For the text-containing cell, return its midpoint in [X, Y] coordinate format. 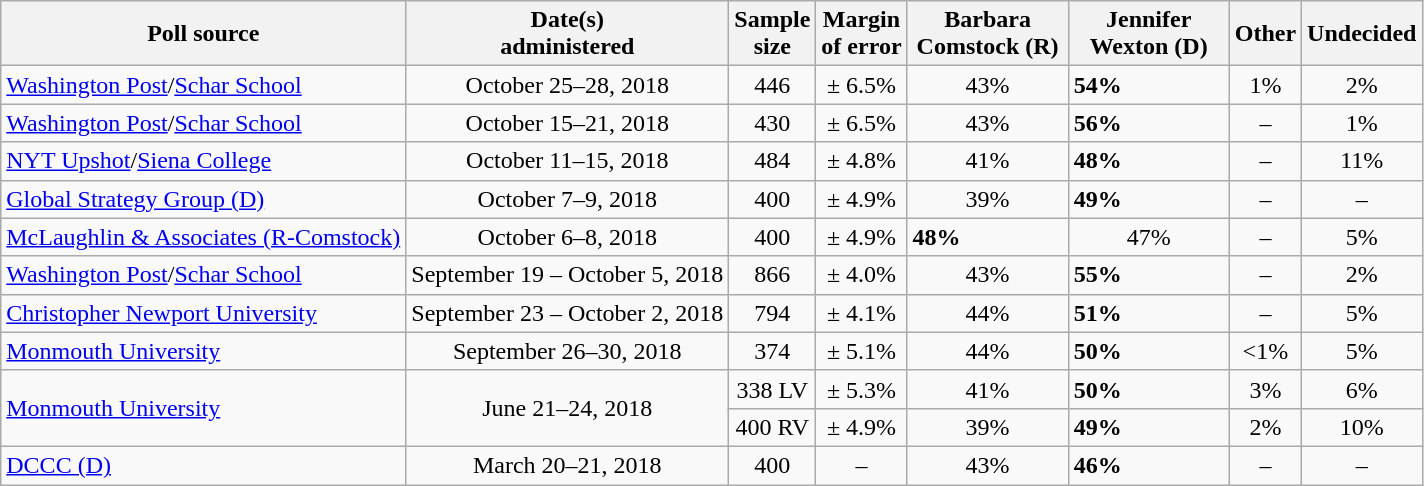
± 4.8% [862, 161]
51% [1148, 313]
10% [1362, 427]
<1% [1265, 351]
794 [772, 313]
484 [772, 161]
September 26–30, 2018 [568, 351]
NYT Upshot/Siena College [204, 161]
± 5.1% [862, 351]
McLaughlin & Associates (R-Comstock) [204, 237]
446 [772, 85]
September 23 – October 2, 2018 [568, 313]
Date(s)administered [568, 34]
± 4.1% [862, 313]
October 7–9, 2018 [568, 199]
3% [1265, 389]
Undecided [1362, 34]
55% [1148, 275]
Global Strategy Group (D) [204, 199]
October 11–15, 2018 [568, 161]
Poll source [204, 34]
866 [772, 275]
Christopher Newport University [204, 313]
Samplesize [772, 34]
October 15–21, 2018 [568, 123]
October 6–8, 2018 [568, 237]
Marginof error [862, 34]
430 [772, 123]
± 4.0% [862, 275]
June 21–24, 2018 [568, 408]
March 20–21, 2018 [568, 465]
September 19 – October 5, 2018 [568, 275]
DCCC (D) [204, 465]
56% [1148, 123]
JenniferWexton (D) [1148, 34]
Other [1265, 34]
400 RV [772, 427]
54% [1148, 85]
338 LV [772, 389]
47% [1148, 237]
11% [1362, 161]
46% [1148, 465]
374 [772, 351]
6% [1362, 389]
BarbaraComstock (R) [988, 34]
October 25–28, 2018 [568, 85]
± 5.3% [862, 389]
